Provide the (x, y) coordinate of the cell's center where the given text is located.  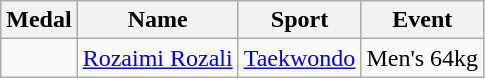
Taekwondo (300, 58)
Medal (39, 20)
Name (158, 20)
Men's 64kg (422, 58)
Sport (300, 20)
Event (422, 20)
Rozaimi Rozali (158, 58)
